Return the (x, y) coordinate for the center point of the cell that contains the specified text.  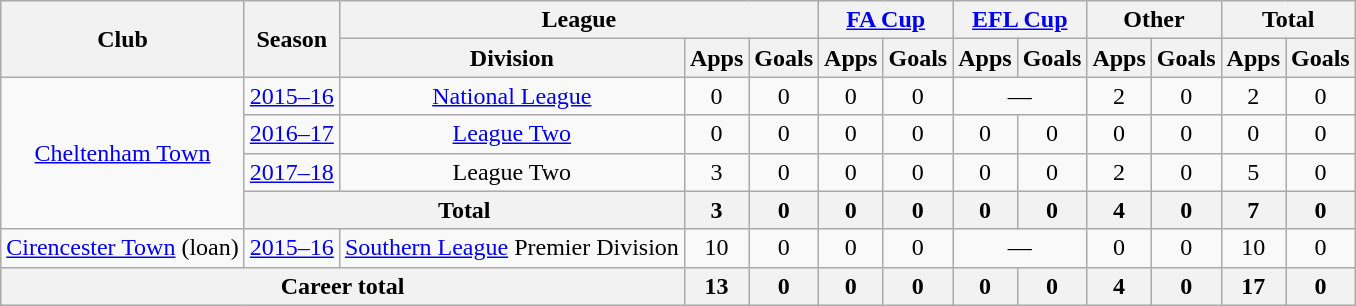
7 (1253, 210)
17 (1253, 286)
2017–18 (292, 172)
League (578, 20)
Season (292, 39)
FA Cup (886, 20)
Southern League Premier Division (512, 248)
5 (1253, 172)
Division (512, 58)
13 (716, 286)
Cirencester Town (loan) (123, 248)
Career total (343, 286)
EFL Cup (1020, 20)
Other (1154, 20)
2016–17 (292, 134)
National League (512, 96)
Club (123, 39)
Cheltenham Town (123, 153)
